Locate the cell with the specified text and output its [X, Y] center coordinate. 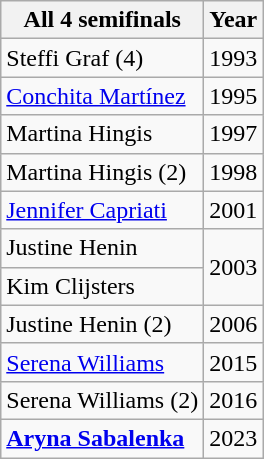
Martina Hingis [102, 134]
1998 [234, 172]
Justine Henin (2) [102, 324]
Conchita Martínez [102, 96]
Steffi Graf (4) [102, 58]
Year [234, 20]
Jennifer Capriati [102, 210]
Justine Henin [102, 248]
2016 [234, 400]
1997 [234, 134]
Serena Williams [102, 362]
Serena Williams (2) [102, 400]
2023 [234, 438]
1995 [234, 96]
2001 [234, 210]
2015 [234, 362]
Aryna Sabalenka [102, 438]
Kim Clijsters [102, 286]
2003 [234, 267]
Martina Hingis (2) [102, 172]
2006 [234, 324]
All 4 semifinals [102, 20]
1993 [234, 58]
